Detect which cell encompasses the target text, then output its [X, Y] center coordinate. 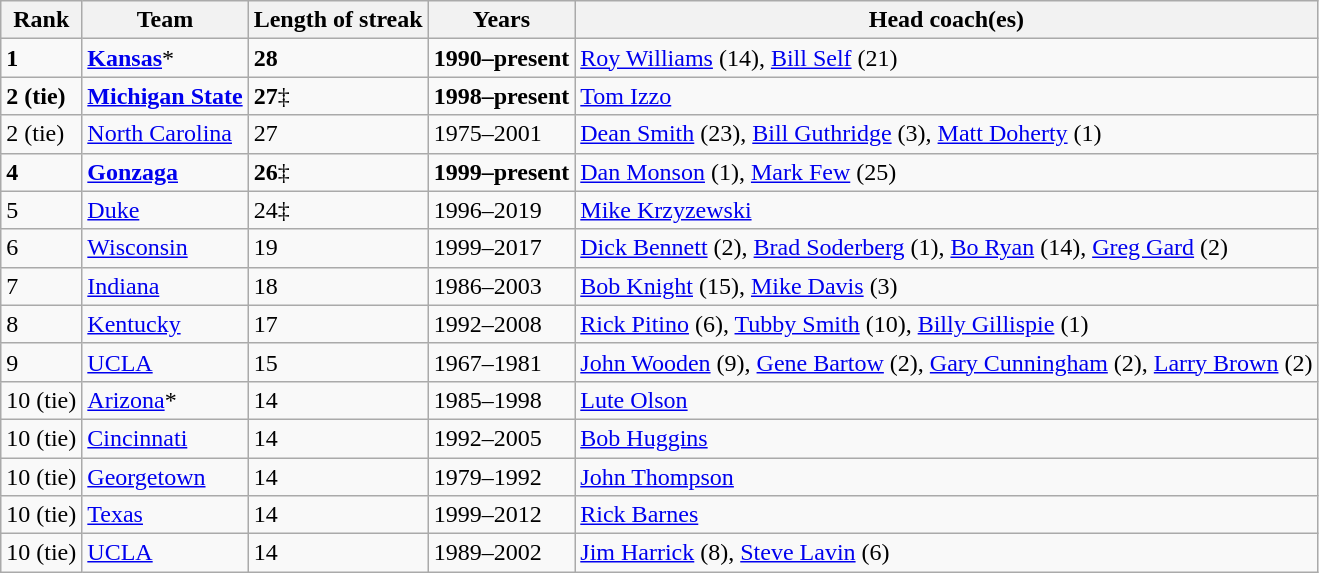
Dan Monson (1), Mark Few (25) [946, 172]
1996–2019 [502, 210]
Bob Knight (15), Mike Davis (3) [946, 286]
Team [165, 20]
Lute Olson [946, 400]
Wisconsin [165, 248]
28 [338, 58]
1992–2005 [502, 438]
18 [338, 286]
1 [42, 58]
Duke [165, 210]
Georgetown [165, 477]
5 [42, 210]
6 [42, 248]
Mike Krzyzewski [946, 210]
1975–2001 [502, 134]
Rick Pitino (6), Tubby Smith (10), Billy Gillispie (1) [946, 324]
Indiana [165, 286]
1999–present [502, 172]
North Carolina [165, 134]
1986–2003 [502, 286]
Gonzaga [165, 172]
1967–1981 [502, 362]
19 [338, 248]
Rick Barnes [946, 515]
Texas [165, 515]
Rank [42, 20]
1979–1992 [502, 477]
8 [42, 324]
27‡ [338, 96]
Cincinnati [165, 438]
1989–2002 [502, 553]
Dean Smith (23), Bill Guthridge (3), Matt Doherty (1) [946, 134]
1998–present [502, 96]
1999–2017 [502, 248]
Dick Bennett (2), Brad Soderberg (1), Bo Ryan (14), Greg Gard (2) [946, 248]
4 [42, 172]
17 [338, 324]
Tom Izzo [946, 96]
John Wooden (9), Gene Bartow (2), Gary Cunningham (2), Larry Brown (2) [946, 362]
26‡ [338, 172]
1985–1998 [502, 400]
Head coach(es) [946, 20]
7 [42, 286]
9 [42, 362]
24‡ [338, 210]
Length of streak [338, 20]
1992–2008 [502, 324]
Kansas* [165, 58]
27 [338, 134]
Jim Harrick (8), Steve Lavin (6) [946, 553]
Bob Huggins [946, 438]
1990–present [502, 58]
Kentucky [165, 324]
Michigan State [165, 96]
1999–2012 [502, 515]
15 [338, 362]
Years [502, 20]
Roy Williams (14), Bill Self (21) [946, 58]
Arizona* [165, 400]
John Thompson [946, 477]
